Return (X, Y) of the center of cell containing provided text 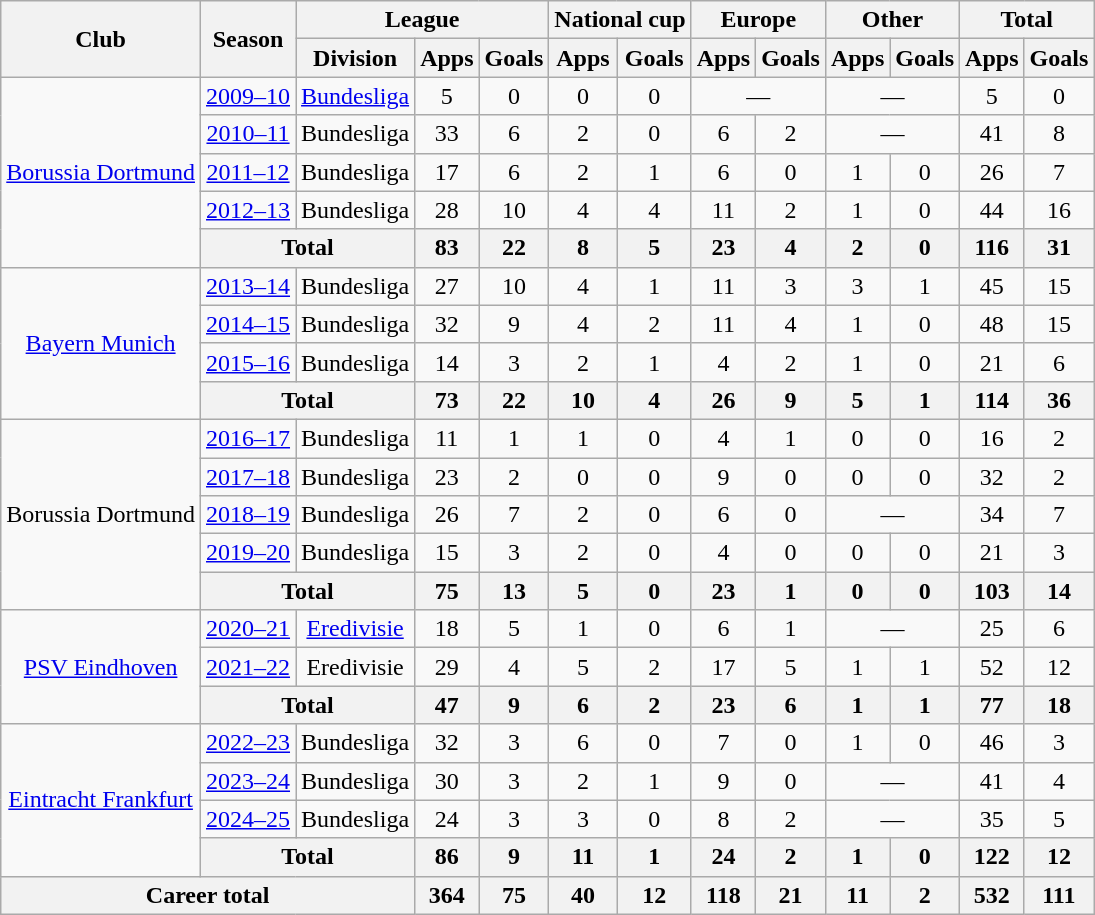
2013–14 (248, 286)
122 (992, 857)
111 (1059, 895)
Career total (208, 895)
118 (723, 895)
103 (992, 591)
86 (447, 857)
48 (992, 324)
2022–23 (248, 743)
Other (892, 20)
Eintracht Frankfurt (101, 800)
2018–19 (248, 515)
31 (1059, 248)
30 (447, 781)
46 (992, 743)
League (422, 20)
364 (447, 895)
33 (447, 134)
114 (992, 400)
532 (992, 895)
116 (992, 248)
25 (992, 629)
83 (447, 248)
36 (1059, 400)
2012–13 (248, 210)
Season (248, 39)
2023–24 (248, 781)
27 (447, 286)
2017–18 (248, 477)
Club (101, 39)
13 (514, 591)
2024–25 (248, 819)
National cup (620, 20)
28 (447, 210)
2015–16 (248, 362)
2011–12 (248, 172)
2021–22 (248, 667)
2010–11 (248, 134)
2014–15 (248, 324)
47 (447, 705)
2016–17 (248, 438)
40 (583, 895)
44 (992, 210)
2019–20 (248, 553)
52 (992, 667)
Bayern Munich (101, 343)
35 (992, 819)
Division (356, 58)
Europe (758, 20)
29 (447, 667)
77 (992, 705)
34 (992, 515)
2009–10 (248, 96)
2020–21 (248, 629)
73 (447, 400)
PSV Eindhoven (101, 667)
45 (992, 286)
